Return the (X, Y) coordinate for the center point of the cell that contains the specified text.  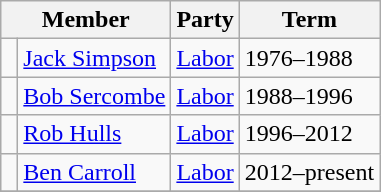
2012–present (309, 172)
1996–2012 (309, 134)
Rob Hulls (94, 134)
1976–1988 (309, 58)
Jack Simpson (94, 58)
Term (309, 20)
Party (205, 20)
Bob Sercombe (94, 96)
Ben Carroll (94, 172)
Member (86, 20)
1988–1996 (309, 96)
